Find where the given text appears and provide that cell's center as (X, Y) coordinate. 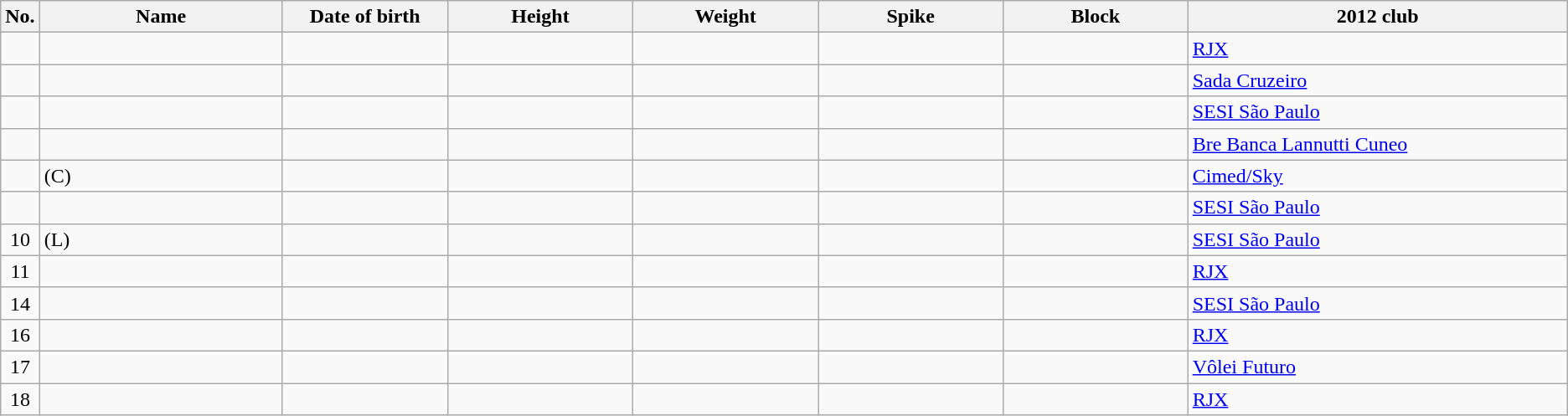
11 (20, 271)
Sada Cruzeiro (1377, 80)
Name (161, 17)
14 (20, 303)
2012 club (1377, 17)
18 (20, 399)
(C) (161, 176)
16 (20, 335)
No. (20, 17)
Vôlei Futuro (1377, 367)
Bre Banca Lannutti Cuneo (1377, 144)
Height (539, 17)
Cimed/Sky (1377, 176)
Spike (911, 17)
Date of birth (365, 17)
Weight (725, 17)
10 (20, 239)
(L) (161, 239)
Block (1096, 17)
17 (20, 367)
